Pinpoint the cell where the given text exists, returning its [X, Y] midpoint coordinate. 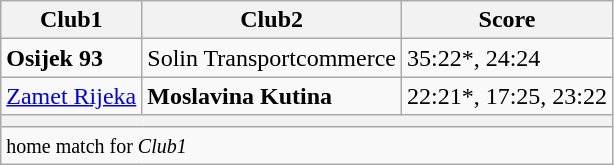
Moslavina Kutina [272, 96]
Club2 [272, 20]
22:21*, 17:25, 23:22 [506, 96]
home match for Club1 [307, 145]
Score [506, 20]
Zamet Rijeka [72, 96]
35:22*, 24:24 [506, 58]
Osijek 93 [72, 58]
Solin Transportcommerce [272, 58]
Club1 [72, 20]
